Provide the [X, Y] coordinate of the cell's center where the given text is located.  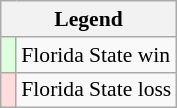
Legend [89, 19]
Florida State win [96, 55]
Florida State loss [96, 90]
